Find where the given text appears and provide that cell's center as [x, y] coordinate. 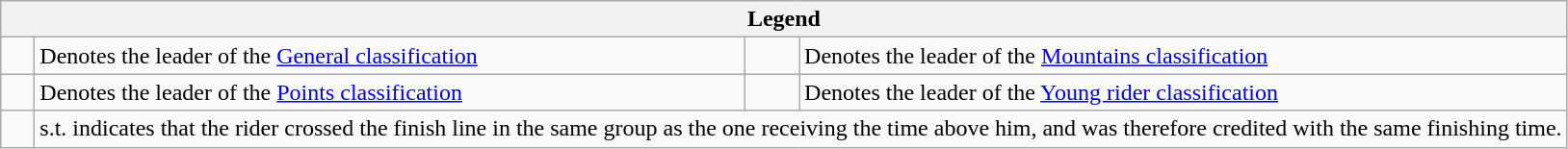
Denotes the leader of the Points classification [390, 92]
Denotes the leader of the Young rider classification [1184, 92]
Legend [784, 19]
Denotes the leader of the Mountains classification [1184, 56]
Denotes the leader of the General classification [390, 56]
